Extract the [X, Y] coordinate from the center of the cell holding the provided text.  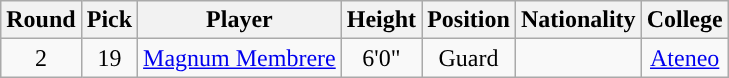
College [684, 20]
6'0" [381, 58]
Round [41, 20]
19 [109, 58]
Magnum Membrere [240, 58]
Player [240, 20]
Pick [109, 20]
Nationality [578, 20]
Position [469, 20]
2 [41, 58]
Height [381, 20]
Guard [469, 58]
Ateneo [684, 58]
